Output the (x, y) coordinate of the center of the cell containing the given text.  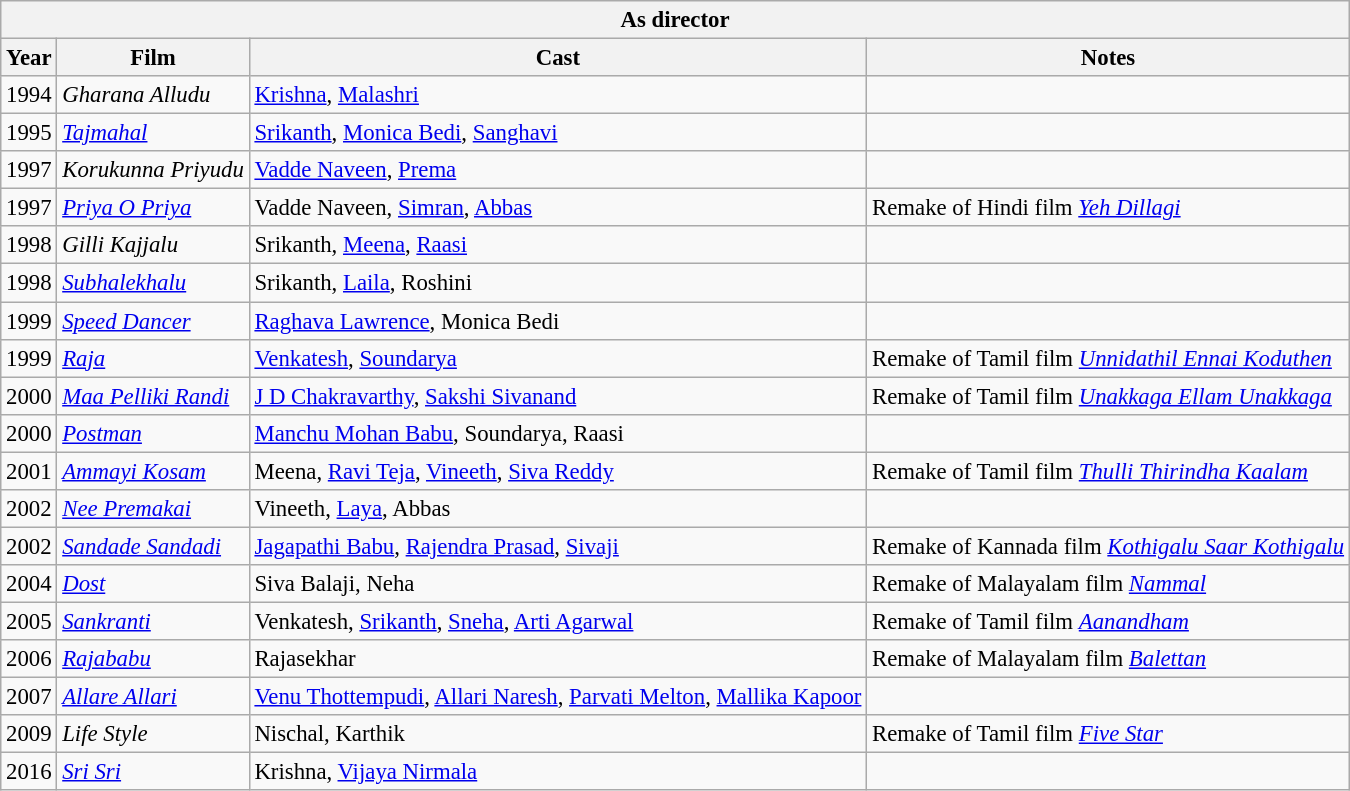
Gharana Alludu (153, 95)
2009 (29, 734)
Rajababu (153, 659)
Tajmahal (153, 133)
Jagapathi Babu, Rajendra Prasad, Sivaji (558, 546)
Srikanth, Meena, Raasi (558, 245)
Remake of Tamil film Aanandham (1108, 621)
2001 (29, 471)
Vineeth, Laya, Abbas (558, 509)
Remake of Malayalam film Nammal (1108, 584)
Raghava Lawrence, Monica Bedi (558, 321)
Srikanth, Monica Bedi, Sanghavi (558, 133)
1995 (29, 133)
Remake of Hindi film Yeh Dillagi (1108, 208)
Nischal, Karthik (558, 734)
2006 (29, 659)
Remake of Tamil film Unakkaga Ellam Unakkaga (1108, 396)
Venkatesh, Soundarya (558, 358)
Notes (1108, 58)
Vadde Naveen, Simran, Abbas (558, 208)
Priya O Priya (153, 208)
Krishna, Vijaya Nirmala (558, 772)
1994 (29, 95)
2005 (29, 621)
Manchu Mohan Babu, Soundarya, Raasi (558, 433)
Allare Allari (153, 697)
Sri Sri (153, 772)
Cast (558, 58)
Remake of Tamil film Unnidathil Ennai Koduthen (1108, 358)
2007 (29, 697)
Remake of Kannada film Kothigalu Saar Kothigalu (1108, 546)
Remake of Tamil film Five Star (1108, 734)
Korukunna Priyudu (153, 170)
Rajasekhar (558, 659)
Meena, Ravi Teja, Vineeth, Siva Reddy (558, 471)
J D Chakravarthy, Sakshi Sivanand (558, 396)
Maa Pelliki Randi (153, 396)
Ammayi Kosam (153, 471)
Srikanth, Laila, Roshini (558, 283)
Dost (153, 584)
Venkatesh, Srikanth, Sneha, Arti Agarwal (558, 621)
2016 (29, 772)
Year (29, 58)
Siva Balaji, Neha (558, 584)
Nee Premakai (153, 509)
2004 (29, 584)
Sankranti (153, 621)
Remake of Malayalam film Balettan (1108, 659)
Speed Dancer (153, 321)
Remake of Tamil film Thulli Thirindha Kaalam (1108, 471)
Postman (153, 433)
Sandade Sandadi (153, 546)
Film (153, 58)
Life Style (153, 734)
Krishna, Malashri (558, 95)
Subhalekhalu (153, 283)
Vadde Naveen, Prema (558, 170)
Raja (153, 358)
Gilli Kajjalu (153, 245)
Venu Thottempudi, Allari Naresh, Parvati Melton, Mallika Kapoor (558, 697)
As director (676, 20)
